Detect which cell encompasses the target text, then output its [x, y] center coordinate. 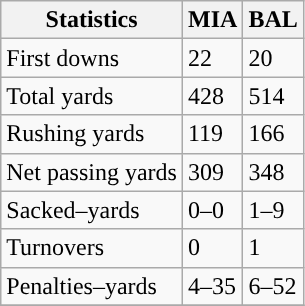
0–0 [212, 210]
1 [273, 248]
First downs [92, 58]
309 [212, 172]
4–35 [212, 286]
Statistics [92, 20]
6–52 [273, 286]
BAL [273, 20]
Total yards [92, 96]
MIA [212, 20]
22 [212, 58]
Turnovers [92, 248]
Rushing yards [92, 134]
1–9 [273, 210]
0 [212, 248]
348 [273, 172]
428 [212, 96]
Sacked–yards [92, 210]
514 [273, 96]
Penalties–yards [92, 286]
166 [273, 134]
Net passing yards [92, 172]
20 [273, 58]
119 [212, 134]
